Capture the cell that displays the provided text and extract its [x, y] central coordinate. 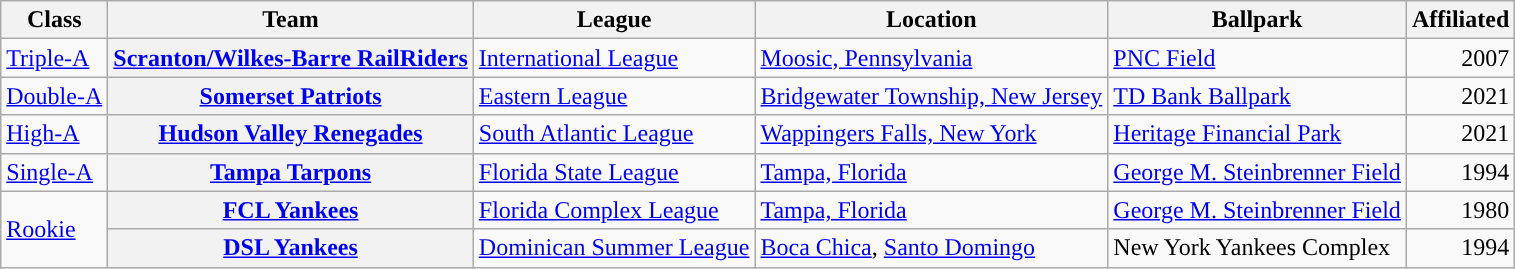
Wappingers Falls, New York [932, 134]
High-A [54, 134]
Single-A [54, 172]
Location [932, 20]
Somerset Patriots [291, 96]
South Atlantic League [614, 134]
New York Yankees Complex [1258, 248]
Rookie [54, 229]
PNC Field [1258, 58]
Scranton/Wilkes-Barre RailRiders [291, 58]
Boca Chica, Santo Domingo [932, 248]
DSL Yankees [291, 248]
TD Bank Ballpark [1258, 96]
Heritage Financial Park [1258, 134]
Class [54, 20]
1980 [1460, 210]
League [614, 20]
Team [291, 20]
Ballpark [1258, 20]
FCL Yankees [291, 210]
Eastern League [614, 96]
Hudson Valley Renegades [291, 134]
International League [614, 58]
Bridgewater Township, New Jersey [932, 96]
Florida State League [614, 172]
2007 [1460, 58]
Triple-A [54, 58]
Moosic, Pennsylvania [932, 58]
Florida Complex League [614, 210]
Tampa Tarpons [291, 172]
Dominican Summer League [614, 248]
Double-A [54, 96]
Affiliated [1460, 20]
